For the text-containing cell, return its midpoint in [x, y] coordinate format. 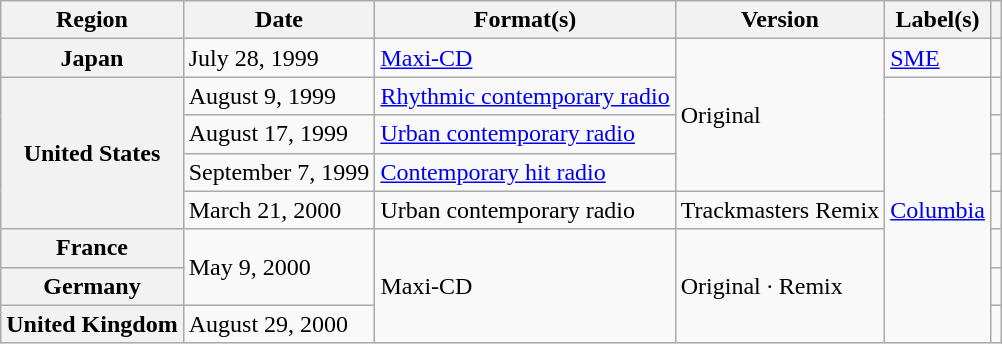
Japan [92, 58]
Columbia [938, 210]
Trackmasters Remix [780, 210]
France [92, 248]
Contemporary hit radio [525, 172]
Version [780, 20]
August 17, 1999 [279, 134]
Format(s) [525, 20]
August 29, 2000 [279, 324]
Original [780, 115]
SME [938, 58]
Date [279, 20]
Original · Remix [780, 286]
July 28, 1999 [279, 58]
March 21, 2000 [279, 210]
United States [92, 153]
United Kingdom [92, 324]
May 9, 2000 [279, 267]
Rhythmic contemporary radio [525, 96]
August 9, 1999 [279, 96]
Germany [92, 286]
Label(s) [938, 20]
September 7, 1999 [279, 172]
Region [92, 20]
